From the cell containing the given text, extract its center point as [X, Y] coordinate. 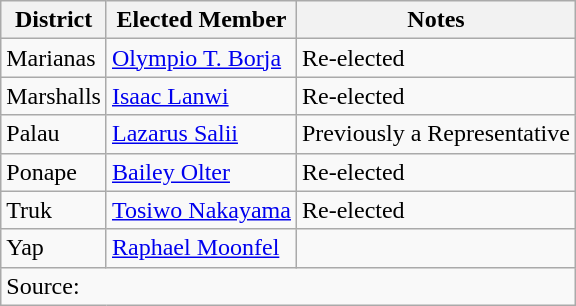
Previously a Representative [436, 134]
Olympio T. Borja [201, 58]
Bailey Olter [201, 172]
District [54, 20]
Notes [436, 20]
Ponape [54, 172]
Tosiwo Nakayama [201, 210]
Lazarus Salii [201, 134]
Palau [54, 134]
Marshalls [54, 96]
Source: [288, 286]
Yap [54, 248]
Raphael Moonfel [201, 248]
Marianas [54, 58]
Truk [54, 210]
Elected Member [201, 20]
Isaac Lanwi [201, 96]
